Scan for the cell matching the given text and deliver its (X, Y) coordinate at center. 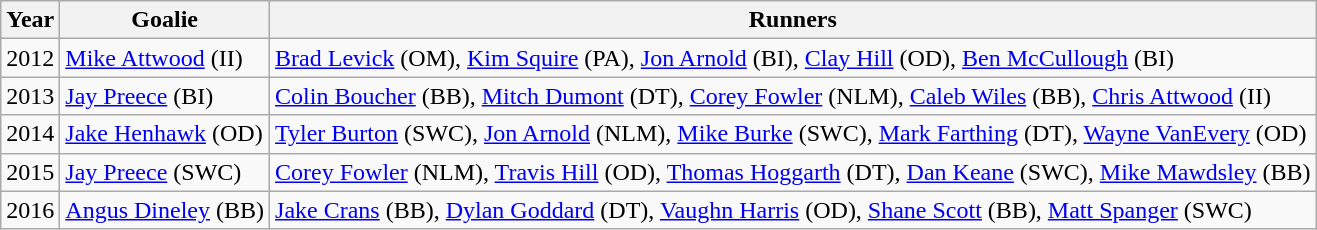
2015 (30, 172)
Mike Attwood (II) (165, 58)
Brad Levick (OM), Kim Squire (PA), Jon Arnold (BI), Clay Hill (OD), Ben McCullough (BI) (794, 58)
Tyler Burton (SWC), Jon Arnold (NLM), Mike Burke (SWC), Mark Farthing (DT), Wayne VanEvery (OD) (794, 134)
Jay Preece (SWC) (165, 172)
Jake Crans (BB), Dylan Goddard (DT), Vaughn Harris (OD), Shane Scott (BB), Matt Spanger (SWC) (794, 210)
Year (30, 20)
Runners (794, 20)
Goalie (165, 20)
Angus Dineley (BB) (165, 210)
2016 (30, 210)
Corey Fowler (NLM), Travis Hill (OD), Thomas Hoggarth (DT), Dan Keane (SWC), Mike Mawdsley (BB) (794, 172)
2014 (30, 134)
2013 (30, 96)
Jay Preece (BI) (165, 96)
Jake Henhawk (OD) (165, 134)
Colin Boucher (BB), Mitch Dumont (DT), Corey Fowler (NLM), Caleb Wiles (BB), Chris Attwood (II) (794, 96)
2012 (30, 58)
